From the cell containing the given text, extract its center point as (X, Y) coordinate. 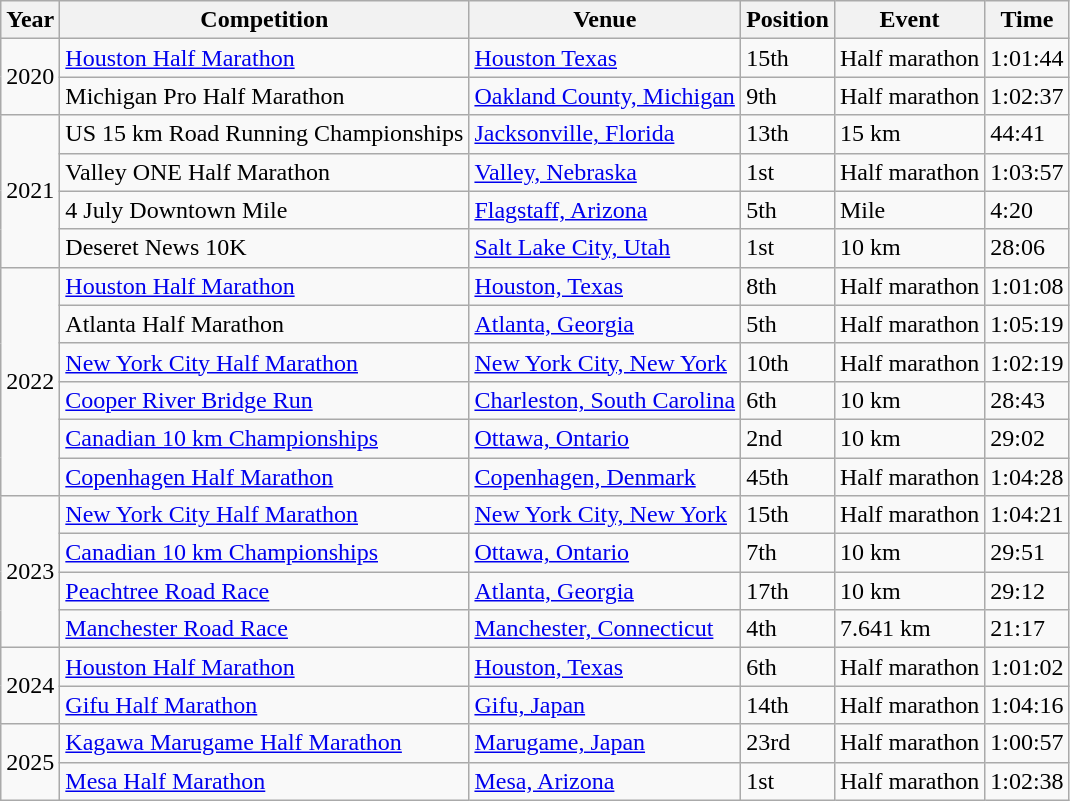
Venue (605, 20)
1:05:19 (1027, 324)
Gifu, Japan (605, 705)
Cooper River Bridge Run (264, 400)
1:04:16 (1027, 705)
Manchester Road Race (264, 629)
4:20 (1027, 210)
29:51 (1027, 553)
7.641 km (909, 629)
28:43 (1027, 400)
Oakland County, Michigan (605, 96)
9th (788, 96)
Valley ONE Half Marathon (264, 172)
28:06 (1027, 248)
4th (788, 629)
Copenhagen, Denmark (605, 477)
Year (30, 20)
8th (788, 286)
Jacksonville, Florida (605, 134)
Salt Lake City, Utah (605, 248)
1:04:21 (1027, 515)
Event (909, 20)
2022 (30, 381)
Houston Texas (605, 58)
1:00:57 (1027, 743)
1:02:38 (1027, 781)
7th (788, 553)
2020 (30, 77)
1:01:08 (1027, 286)
1:04:28 (1027, 477)
21:17 (1027, 629)
2023 (30, 572)
45th (788, 477)
Mile (909, 210)
1:01:02 (1027, 667)
Mesa Half Marathon (264, 781)
Gifu Half Marathon (264, 705)
2nd (788, 438)
2025 (30, 762)
Time (1027, 20)
Valley, Nebraska (605, 172)
13th (788, 134)
US 15 km Road Running Championships (264, 134)
Atlanta Half Marathon (264, 324)
15 km (909, 134)
Michigan Pro Half Marathon (264, 96)
Deseret News 10K (264, 248)
Position (788, 20)
14th (788, 705)
Marugame, Japan (605, 743)
Flagstaff, Arizona (605, 210)
1:02:19 (1027, 362)
1:01:44 (1027, 58)
Competition (264, 20)
2021 (30, 191)
Kagawa Marugame Half Marathon (264, 743)
Charleston, South Carolina (605, 400)
Mesa, Arizona (605, 781)
44:41 (1027, 134)
17th (788, 591)
29:12 (1027, 591)
1:02:37 (1027, 96)
Peachtree Road Race (264, 591)
Copenhagen Half Marathon (264, 477)
Manchester, Connecticut (605, 629)
2024 (30, 686)
23rd (788, 743)
1:03:57 (1027, 172)
10th (788, 362)
29:02 (1027, 438)
4 July Downtown Mile (264, 210)
